Return (x, y) of the center of cell containing provided text 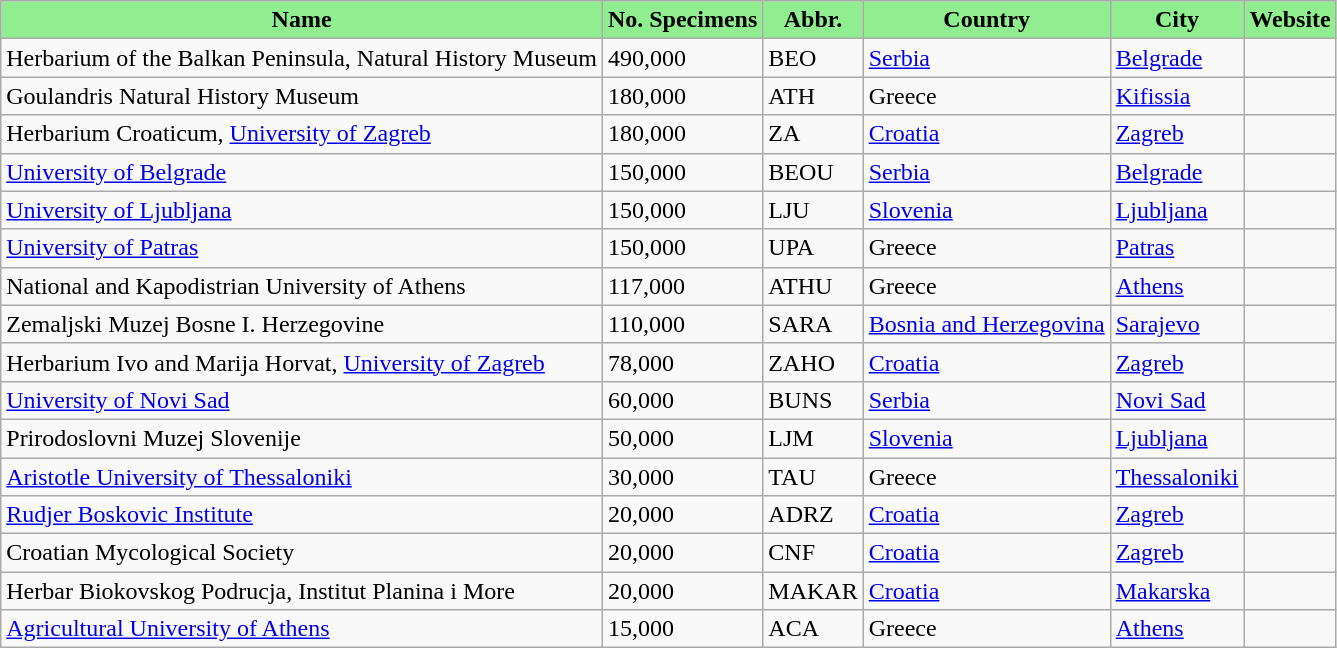
Rudjer Boskovic Institute (302, 515)
30,000 (682, 477)
Croatian Mycological Society (302, 553)
ATHU (813, 286)
Bosnia and Herzegovina (986, 324)
ZAHO (813, 362)
50,000 (682, 438)
Aristotle University of Thessaloniki (302, 477)
University of Patras (302, 248)
110,000 (682, 324)
Herbar Biokovskog Podrucja, Institut Planina i More (302, 591)
Herbarium of the Balkan Peninsula, Natural History Museum (302, 58)
ACA (813, 629)
Makarska (1177, 591)
BUNS (813, 400)
Patras (1177, 248)
Abbr. (813, 20)
City (1177, 20)
Zemaljski Muzej Bosne I. Herzegovine (302, 324)
TAU (813, 477)
Thessaloniki (1177, 477)
BEO (813, 58)
Country (986, 20)
CNF (813, 553)
Goulandris Natural History Museum (302, 96)
SARA (813, 324)
60,000 (682, 400)
78,000 (682, 362)
LJU (813, 210)
Novi Sad (1177, 400)
Website (1290, 20)
490,000 (682, 58)
University of Belgrade (302, 172)
MAKAR (813, 591)
BEOU (813, 172)
University of Ljubljana (302, 210)
Herbarium Croaticum, University of Zagreb (302, 134)
University of Novi Sad (302, 400)
National and Kapodistrian University of Athens (302, 286)
LJM (813, 438)
15,000 (682, 629)
Prirodoslovni Muzej Slovenije (302, 438)
ZA (813, 134)
ADRZ (813, 515)
UPA (813, 248)
Agricultural University of Athens (302, 629)
Sarajevo (1177, 324)
Herbarium Ivo and Marija Horvat, University of Zagreb (302, 362)
No. Specimens (682, 20)
Name (302, 20)
Kifissia (1177, 96)
ATH (813, 96)
117,000 (682, 286)
